Output the (X, Y) coordinate of the center of the cell containing the given text.  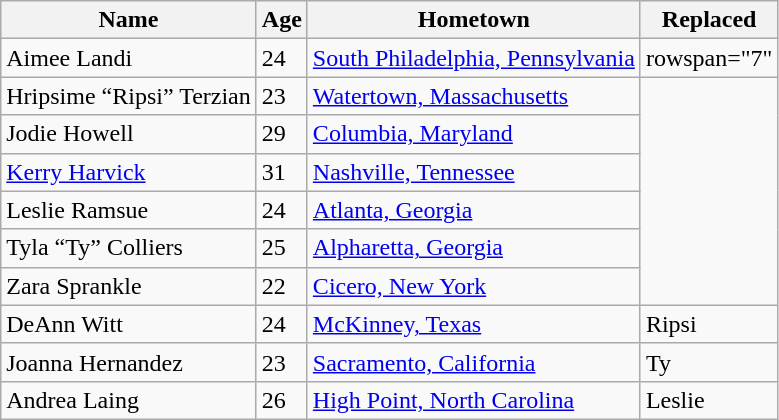
High Point, North Carolina (474, 400)
Tyla “Ty” Colliers (129, 248)
31 (282, 172)
25 (282, 248)
McKinney, Texas (474, 324)
Aimee Landi (129, 58)
Ty (709, 362)
Age (282, 20)
South Philadelphia, Pennsylvania (474, 58)
Hometown (474, 20)
Leslie (709, 400)
Andrea Laing (129, 400)
Sacramento, California (474, 362)
Joanna Hernandez (129, 362)
22 (282, 286)
Alpharetta, Georgia (474, 248)
29 (282, 134)
Zara Sprankle (129, 286)
Jodie Howell (129, 134)
Hripsime “Ripsi” Terzian (129, 96)
Ripsi (709, 324)
Kerry Harvick (129, 172)
Leslie Ramsue (129, 210)
Watertown, Massachusetts (474, 96)
Name (129, 20)
Cicero, New York (474, 286)
Columbia, Maryland (474, 134)
26 (282, 400)
Atlanta, Georgia (474, 210)
rowspan="7" (709, 58)
Replaced (709, 20)
Nashville, Tennessee (474, 172)
DeAnn Witt (129, 324)
